Scan for the cell matching the given text and deliver its [x, y] coordinate at center. 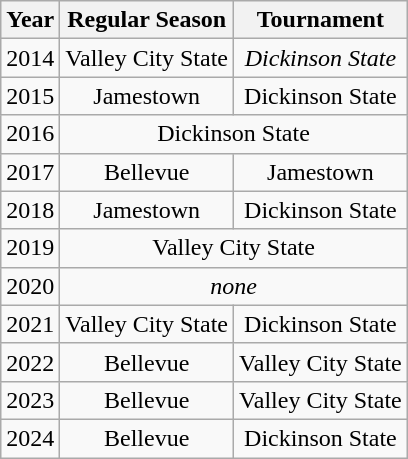
2016 [30, 134]
2018 [30, 210]
Tournament [321, 20]
2017 [30, 172]
2024 [30, 438]
2022 [30, 362]
2015 [30, 96]
none [234, 286]
2014 [30, 58]
Regular Season [147, 20]
Year [30, 20]
2020 [30, 286]
2019 [30, 248]
2023 [30, 400]
2021 [30, 324]
